Scan for the cell matching the given text and deliver its [x, y] coordinate at center. 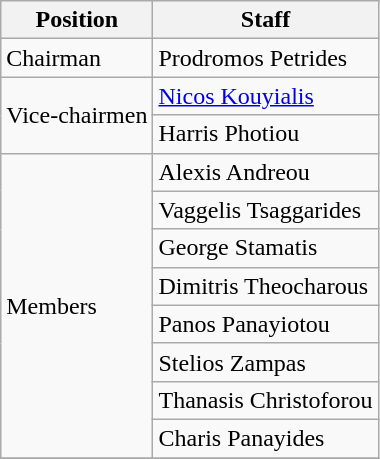
Vaggelis Tsaggarides [266, 210]
Members [77, 305]
Chairman [77, 58]
Charis Panayides [266, 438]
Prodromos Petrides [266, 58]
Dimitris Theocharous [266, 286]
Alexis Andreou [266, 172]
Harris Photiou [266, 134]
Nicos Kouyialis [266, 96]
Staff [266, 20]
Thanasis Christoforou [266, 400]
Position [77, 20]
Panos Panayiotou [266, 324]
George Stamatis [266, 248]
Vice-chairmen [77, 115]
Stelios Zampas [266, 362]
